Extract the (X, Y) coordinate from the center of the cell holding the provided text.  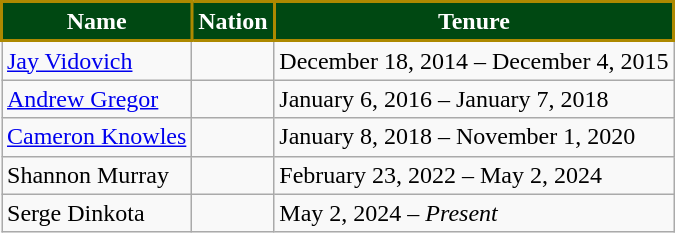
May 2, 2024 – Present (474, 213)
Cameron Knowles (97, 137)
Serge Dinkota (97, 213)
January 8, 2018 – November 1, 2020 (474, 137)
Name (97, 22)
Nation (233, 22)
January 6, 2016 – January 7, 2018 (474, 99)
Jay Vidovich (97, 60)
Shannon Murray (97, 175)
December 18, 2014 – December 4, 2015 (474, 60)
Andrew Gregor (97, 99)
February 23, 2022 – May 2, 2024 (474, 175)
Tenure (474, 22)
